Capture the cell that displays the provided text and extract its [x, y] central coordinate. 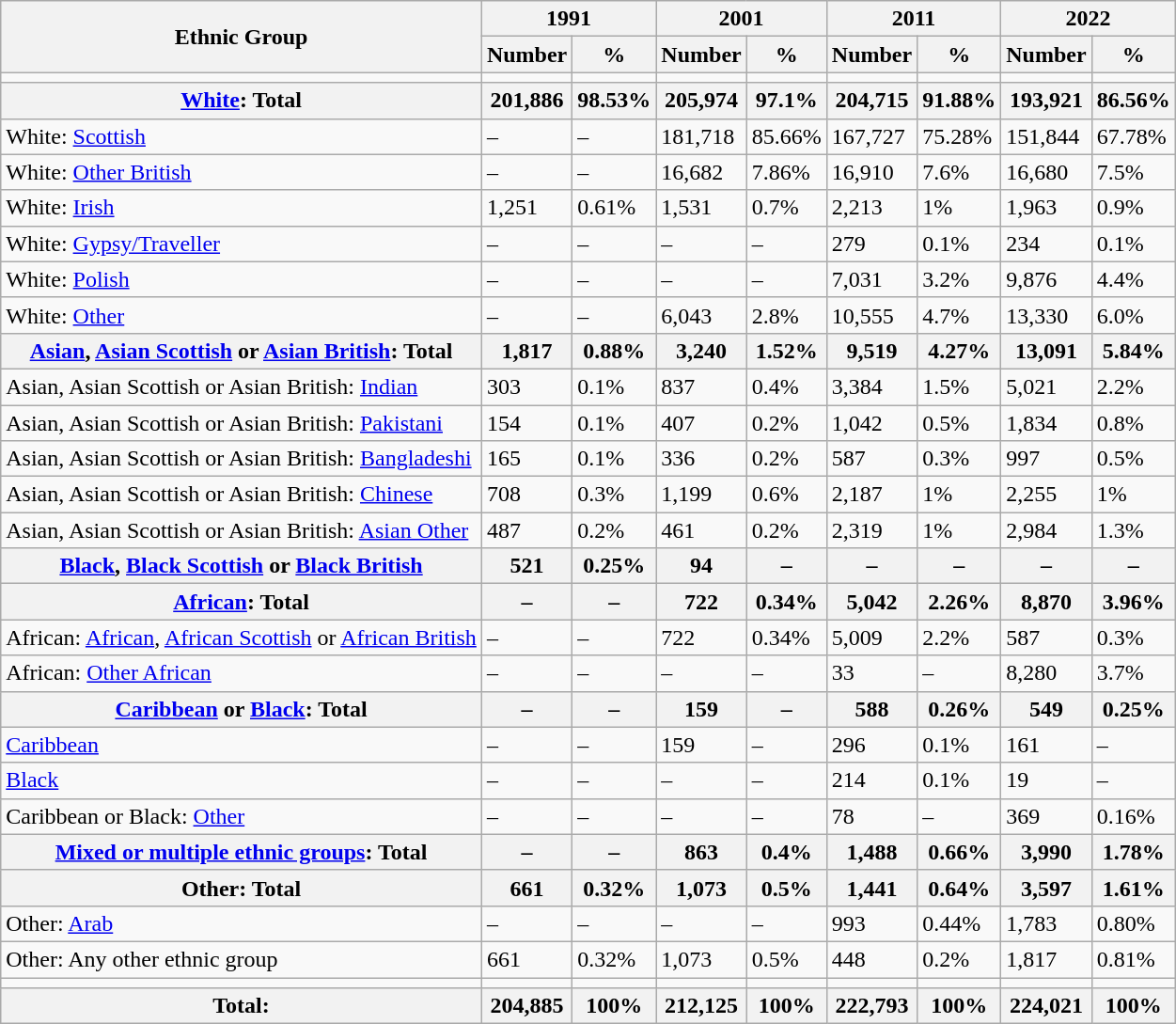
154 [526, 422]
Caribbean or Black: Total [242, 709]
1.61% [1134, 888]
0.81% [1134, 959]
African: Other African [242, 673]
0.16% [1134, 816]
448 [871, 959]
1,042 [871, 422]
837 [701, 386]
2,187 [871, 495]
White: Irish [242, 208]
4.4% [1134, 279]
1.52% [786, 351]
Black, Black Scottish or Black British [242, 566]
224,021 [1046, 1006]
151,844 [1046, 136]
2.8% [786, 315]
7,031 [871, 279]
303 [526, 386]
Asian, Asian Scottish or Asian British: Total [242, 351]
White: Other British [242, 172]
7.6% [959, 172]
161 [1046, 745]
91.88% [959, 101]
234 [1046, 244]
19 [1046, 780]
16,680 [1046, 172]
2,255 [1046, 495]
2001 [741, 19]
4.7% [959, 315]
Other: Arab [242, 923]
3,384 [871, 386]
407 [701, 422]
16,682 [701, 172]
98.53% [615, 101]
Caribbean or Black: Other [242, 816]
0.26% [959, 709]
1,531 [701, 208]
78 [871, 816]
0.6% [786, 495]
1,251 [526, 208]
0.80% [1134, 923]
1,488 [871, 852]
75.28% [959, 136]
8,280 [1046, 673]
Black [242, 780]
204,885 [526, 1006]
White: Other [242, 315]
5,009 [871, 638]
6,043 [701, 315]
4.27% [959, 351]
2022 [1089, 19]
Asian, Asian Scottish or Asian British: Pakistani [242, 422]
2011 [914, 19]
296 [871, 745]
588 [871, 709]
167,727 [871, 136]
3,597 [1046, 888]
0.64% [959, 888]
94 [701, 566]
2,213 [871, 208]
Mixed or multiple ethnic groups: Total [242, 852]
Total: [242, 1006]
0.44% [959, 923]
9,876 [1046, 279]
Asian, Asian Scottish or Asian British: Chinese [242, 495]
67.78% [1134, 136]
13,330 [1046, 315]
1,783 [1046, 923]
2,319 [871, 530]
African: Total [242, 602]
97.1% [786, 101]
White: Total [242, 101]
6.0% [1134, 315]
85.66% [786, 136]
5.84% [1134, 351]
997 [1046, 459]
White: Gypsy/Traveller [242, 244]
3,990 [1046, 852]
3.7% [1134, 673]
0.61% [615, 208]
212,125 [701, 1006]
0.9% [1134, 208]
863 [701, 852]
White: Polish [242, 279]
1,834 [1046, 422]
0.88% [615, 351]
7.5% [1134, 172]
2.26% [959, 602]
1.3% [1134, 530]
8,870 [1046, 602]
13,091 [1046, 351]
193,921 [1046, 101]
5,042 [871, 602]
Other: Total [242, 888]
16,910 [871, 172]
1,441 [871, 888]
0.66% [959, 852]
33 [871, 673]
0.8% [1134, 422]
205,974 [701, 101]
487 [526, 530]
165 [526, 459]
White: Scottish [242, 136]
3.2% [959, 279]
201,886 [526, 101]
3.96% [1134, 602]
Caribbean [242, 745]
708 [526, 495]
5,021 [1046, 386]
African: African, African Scottish or African British [242, 638]
369 [1046, 816]
521 [526, 566]
0.7% [786, 208]
86.56% [1134, 101]
1.78% [1134, 852]
1,963 [1046, 208]
2,984 [1046, 530]
549 [1046, 709]
3,240 [701, 351]
214 [871, 780]
Ethnic Group [242, 37]
Other: Any other ethnic group [242, 959]
461 [701, 530]
336 [701, 459]
1.5% [959, 386]
Asian, Asian Scottish or Asian British: Indian [242, 386]
1,199 [701, 495]
181,718 [701, 136]
204,715 [871, 101]
279 [871, 244]
222,793 [871, 1006]
Asian, Asian Scottish or Asian British: Bangladeshi [242, 459]
10,555 [871, 315]
7.86% [786, 172]
993 [871, 923]
1991 [568, 19]
Asian, Asian Scottish or Asian British: Asian Other [242, 530]
9,519 [871, 351]
